Scan for the cell matching the given text and deliver its (x, y) coordinate at center. 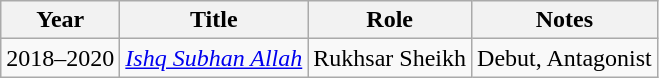
Title (214, 20)
Debut, Antagonist (565, 58)
2018–2020 (60, 58)
Rukhsar Sheikh (390, 58)
Ishq Subhan Allah (214, 58)
Notes (565, 20)
Role (390, 20)
Year (60, 20)
